Find where the given text appears and provide that cell's center as (x, y) coordinate. 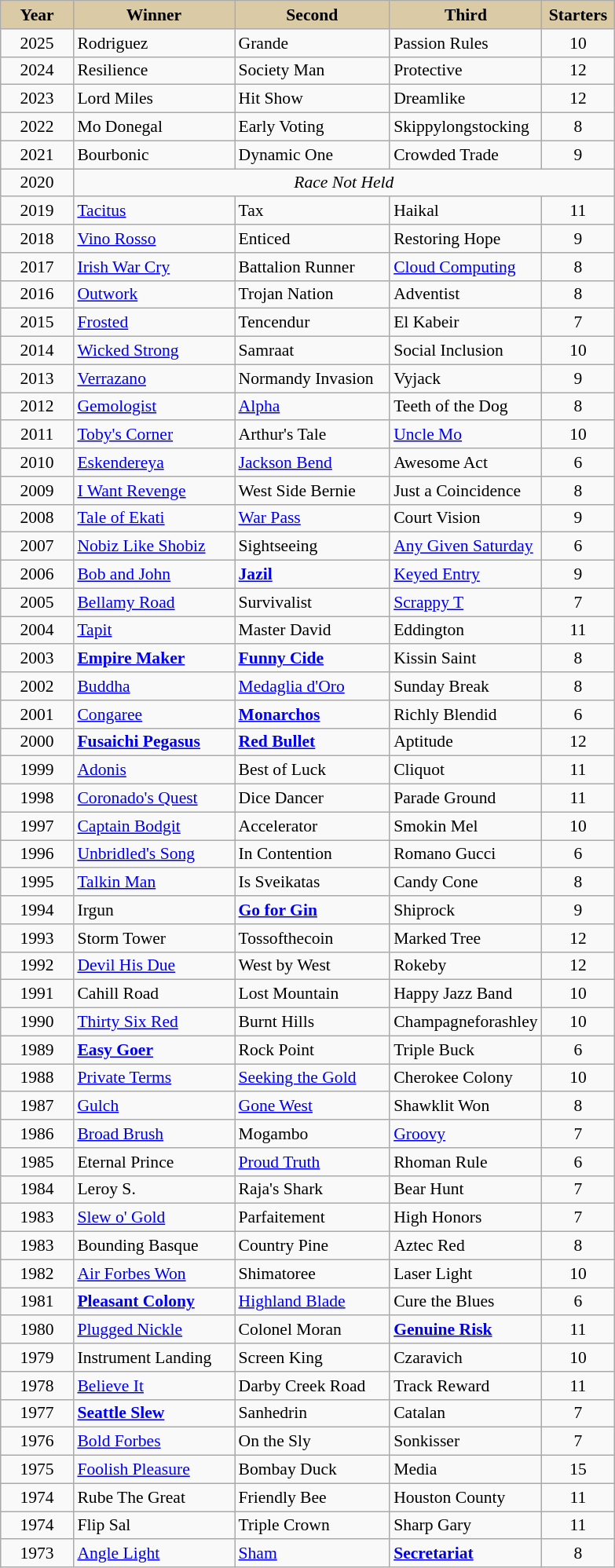
Eskendereya (154, 462)
Sham (312, 1554)
Alpha (312, 407)
15 (578, 1470)
Rodriguez (154, 43)
1982 (38, 1274)
2023 (38, 99)
Happy Jazz Band (466, 994)
Kissin Saint (466, 659)
On the Sly (312, 1442)
Highland Blade (312, 1302)
Devil His Due (154, 966)
1980 (38, 1330)
Jazil (312, 575)
Restoring Hope (466, 239)
Bear Hunt (466, 1190)
Unbridled's Song (154, 854)
Lord Miles (154, 99)
Groovy (466, 1134)
Sanhedrin (312, 1413)
Broad Brush (154, 1134)
1979 (38, 1358)
Sonkisser (466, 1442)
Aztec Red (466, 1246)
1998 (38, 799)
In Contention (312, 854)
Friendly Bee (312, 1497)
Shawklit Won (466, 1106)
Resilience (154, 71)
2018 (38, 239)
Year (38, 15)
El Kabeir (466, 323)
Media (466, 1470)
2020 (38, 183)
2015 (38, 323)
2008 (38, 518)
Parade Ground (466, 799)
Toby's Corner (154, 435)
2002 (38, 686)
Fusaichi Pegasus (154, 742)
2014 (38, 351)
Teeth of the Dog (466, 407)
Parfaitement (312, 1218)
Eddington (466, 630)
Samraat (312, 351)
Richly Blendid (466, 715)
1977 (38, 1413)
2025 (38, 43)
1988 (38, 1078)
Air Forbes Won (154, 1274)
Lost Mountain (312, 994)
Easy Goer (154, 1050)
High Honors (466, 1218)
Eternal Prince (154, 1162)
Society Man (312, 71)
Champagneforashley (466, 1022)
Thirty Six Red (154, 1022)
Winner (154, 15)
Sightseeing (312, 546)
Monarchos (312, 715)
2021 (38, 155)
1996 (38, 854)
West Side Bernie (312, 491)
Candy Cone (466, 883)
Rock Point (312, 1050)
Slew o' Gold (154, 1218)
Raja's Shark (312, 1190)
Normandy Invasion (312, 378)
Triple Buck (466, 1050)
Passion Rules (466, 43)
Talkin Man (154, 883)
1978 (38, 1386)
2017 (38, 267)
Dice Dancer (312, 799)
Tale of Ekati (154, 518)
Cliquot (466, 770)
1987 (38, 1106)
2007 (38, 546)
2022 (38, 127)
Irgun (154, 910)
Proud Truth (312, 1162)
Verrazano (154, 378)
Leroy S. (154, 1190)
Dynamic One (312, 155)
Country Pine (312, 1246)
Captain Bodgit (154, 826)
Storm Tower (154, 938)
Keyed Entry (466, 575)
Trojan Nation (312, 294)
2019 (38, 211)
Cure the Blues (466, 1302)
Instrument Landing (154, 1358)
1976 (38, 1442)
Tapit (154, 630)
Screen King (312, 1358)
Mogambo (312, 1134)
Third (466, 15)
Vyjack (466, 378)
Laser Light (466, 1274)
Coronado's Quest (154, 799)
1990 (38, 1022)
2000 (38, 742)
Genuine Risk (466, 1330)
Tacitus (154, 211)
Romano Gucci (466, 854)
2012 (38, 407)
Early Voting (312, 127)
1975 (38, 1470)
Master David (312, 630)
Darby Creek Road (312, 1386)
2006 (38, 575)
Bourbonic (154, 155)
Cahill Road (154, 994)
Battalion Runner (312, 267)
Vino Rosso (154, 239)
Aptitude (466, 742)
Cherokee Colony (466, 1078)
1973 (38, 1554)
Survivalist (312, 602)
Court Vision (466, 518)
1985 (38, 1162)
Flip Sal (154, 1526)
1984 (38, 1190)
1993 (38, 938)
Uncle Mo (466, 435)
2013 (38, 378)
Scrappy T (466, 602)
Seeking the Gold (312, 1078)
Gemologist (154, 407)
Gulch (154, 1106)
1994 (38, 910)
2001 (38, 715)
Arthur's Tale (312, 435)
Hit Show (312, 99)
2011 (38, 435)
Second (312, 15)
Angle Light (154, 1554)
Medaglia d'Oro (312, 686)
Starters (578, 15)
Triple Crown (312, 1526)
Cloud Computing (466, 267)
Marked Tree (466, 938)
Smokin Mel (466, 826)
West by West (312, 966)
Catalan (466, 1413)
Secretariat (466, 1554)
Rube The Great (154, 1497)
2010 (38, 462)
Skippylongstocking (466, 127)
1997 (38, 826)
Believe It (154, 1386)
Empire Maker (154, 659)
Red Bullet (312, 742)
2005 (38, 602)
1999 (38, 770)
Tax (312, 211)
Czaravich (466, 1358)
2024 (38, 71)
Sunday Break (466, 686)
Adventist (466, 294)
Dreamlike (466, 99)
Shimatoree (312, 1274)
Bombay Duck (312, 1470)
Track Reward (466, 1386)
Burnt Hills (312, 1022)
Grande (312, 43)
Congaree (154, 715)
Frosted (154, 323)
Race Not Held (344, 183)
Bold Forbes (154, 1442)
Seattle Slew (154, 1413)
1995 (38, 883)
Is Sveikatas (312, 883)
2009 (38, 491)
1981 (38, 1302)
Bob and John (154, 575)
Best of Luck (312, 770)
War Pass (312, 518)
1991 (38, 994)
Irish War Cry (154, 267)
Shiprock (466, 910)
Sharp Gary (466, 1526)
Any Given Saturday (466, 546)
I Want Revenge (154, 491)
Houston County (466, 1497)
Rokeby (466, 966)
Outwork (154, 294)
Tencendur (312, 323)
Crowded Trade (466, 155)
Pleasant Colony (154, 1302)
Colonel Moran (312, 1330)
1989 (38, 1050)
Enticed (312, 239)
Social Inclusion (466, 351)
Mo Donegal (154, 127)
Plugged Nickle (154, 1330)
Accelerator (312, 826)
Bellamy Road (154, 602)
Tossofthecoin (312, 938)
Adonis (154, 770)
1986 (38, 1134)
Funny Cide (312, 659)
Nobiz Like Shobiz (154, 546)
Protective (466, 71)
2004 (38, 630)
Gone West (312, 1106)
Wicked Strong (154, 351)
2003 (38, 659)
Bounding Basque (154, 1246)
Go for Gin (312, 910)
Buddha (154, 686)
Awesome Act (466, 462)
Haikal (466, 211)
2016 (38, 294)
Rhoman Rule (466, 1162)
Jackson Bend (312, 462)
Foolish Pleasure (154, 1470)
Private Terms (154, 1078)
1992 (38, 966)
Just a Coincidence (466, 491)
